For the text-containing cell, return its midpoint in [X, Y] coordinate format. 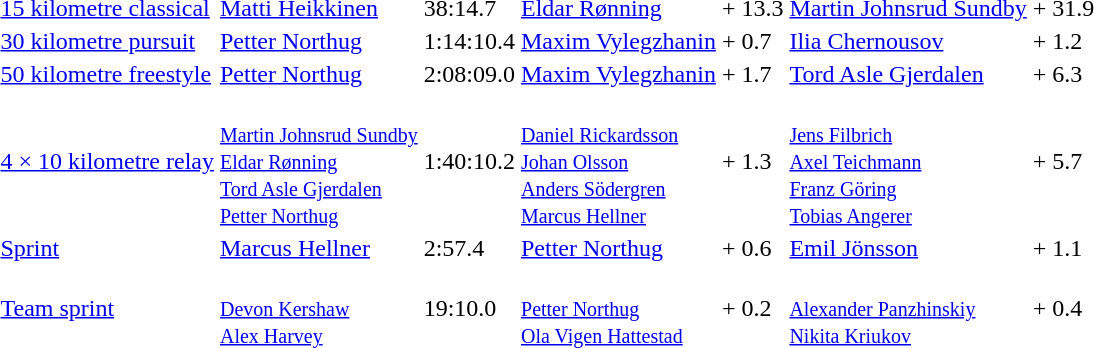
2:08:09.0 [469, 74]
+ 1.3 [752, 161]
Tord Asle Gjerdalen [908, 74]
+ 1.7 [752, 74]
1:14:10.4 [469, 41]
+ 0.6 [752, 248]
Jens FilbrichAxel TeichmannFranz GöringTobias Angerer [908, 161]
1:40:10.2 [469, 161]
Marcus Hellner [318, 248]
2:57.4 [469, 248]
+ 0.7 [752, 41]
Ilia Chernousov [908, 41]
Emil Jönsson [908, 248]
Daniel RickardssonJohan OlssonAnders SödergrenMarcus Hellner [619, 161]
Martin Johnsrud SundbyEldar RønningTord Asle GjerdalenPetter Northug [318, 161]
